Find where the given text appears and provide that cell's center as (X, Y) coordinate. 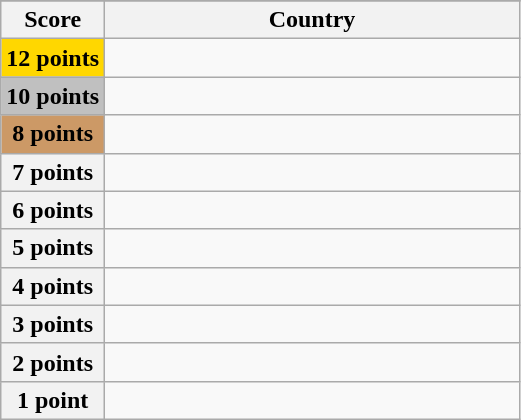
8 points (53, 134)
6 points (53, 210)
1 point (53, 400)
3 points (53, 324)
Country (312, 20)
4 points (53, 286)
10 points (53, 96)
7 points (53, 172)
2 points (53, 362)
12 points (53, 58)
Score (53, 20)
5 points (53, 248)
